Search for the cell housing the specified text and yield its [x, y] center coordinate. 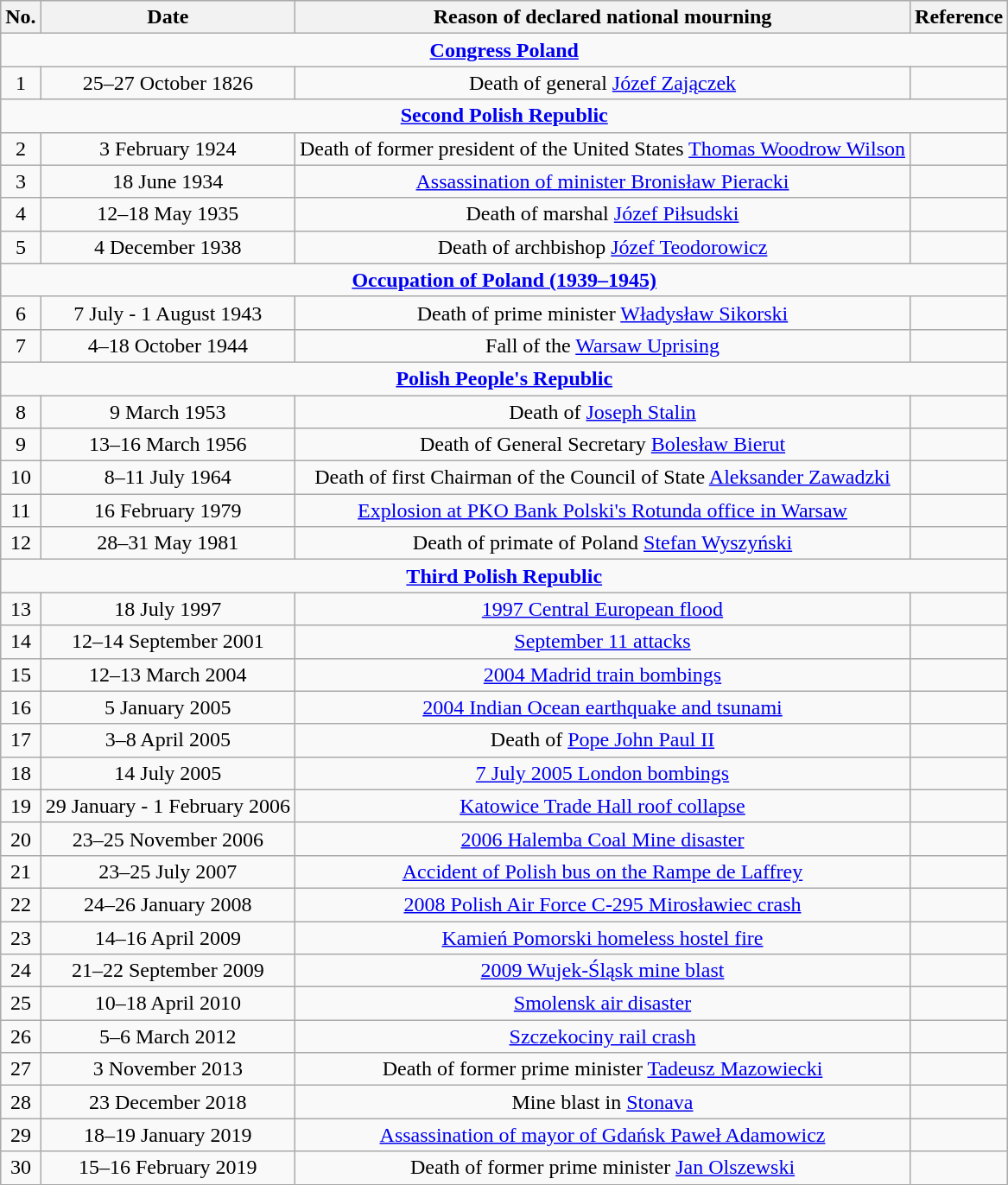
2004 Indian Ocean earthquake and tsunami [602, 707]
10 [21, 478]
24 [21, 971]
1997 Central European flood [602, 609]
Date [168, 17]
2006 Halemba Coal Mine disaster [602, 839]
7 July 2005 London bombings [602, 773]
2008 Polish Air Force C-295 Mirosławiec crash [602, 904]
Assassination of minister Bronisław Pieracki [602, 181]
Death of general Józef Zajączek [602, 83]
18–19 January 2019 [168, 1135]
15–16 February 2019 [168, 1168]
21–22 September 2009 [168, 971]
5–6 March 2012 [168, 1036]
5 [21, 247]
Explosion at PKO Bank Polski's Rotunda office in Warsaw [602, 510]
29 [21, 1135]
18 June 1934 [168, 181]
Polish People's Republic [504, 378]
Kamień Pomorski homeless hostel fire [602, 937]
6 [21, 313]
16 February 1979 [168, 510]
Death of former president of the United States Thomas Woodrow Wilson [602, 149]
4–18 October 1944 [168, 345]
No. [21, 17]
13–16 March 1956 [168, 445]
18 July 1997 [168, 609]
Death of former prime minister Tadeusz Mazowiecki [602, 1069]
17 [21, 740]
14 July 2005 [168, 773]
12 [21, 543]
14–16 April 2009 [168, 937]
30 [21, 1168]
22 [21, 904]
Death of prime minister Władysław Sikorski [602, 313]
Death of primate of Poland Stefan Wyszyński [602, 543]
Congress Poland [504, 50]
25 [21, 1004]
9 [21, 445]
Assassination of mayor of Gdańsk Paweł Adamowicz [602, 1135]
1 [21, 83]
29 January - 1 February 2006 [168, 806]
Accident of Polish bus on the Rampe de Laffrey [602, 871]
Death of archbishop Józef Teodorowicz [602, 247]
15 [21, 675]
23 [21, 937]
Katowice Trade Hall roof collapse [602, 806]
Death of former prime minister Jan Olszewski [602, 1168]
Death of marshal Józef Piłsudski [602, 214]
23 December 2018 [168, 1102]
3 November 2013 [168, 1069]
2009 Wujek-Śląsk mine blast [602, 971]
Death of first Chairman of the Council of State Aleksander Zawadzki [602, 478]
13 [21, 609]
21 [21, 871]
14 [21, 642]
25–27 October 1826 [168, 83]
Occupation of Poland (1939–1945) [504, 280]
8 [21, 412]
4 [21, 214]
2 [21, 149]
23–25 November 2006 [168, 839]
10–18 April 2010 [168, 1004]
Mine blast in Stonava [602, 1102]
19 [21, 806]
24–26 January 2008 [168, 904]
11 [21, 510]
5 January 2005 [168, 707]
Second Polish Republic [504, 116]
12–18 May 1935 [168, 214]
2004 Madrid train bombings [602, 675]
Smolensk air disaster [602, 1004]
20 [21, 839]
12–14 September 2001 [168, 642]
3 [21, 181]
27 [21, 1069]
Death of General Secretary Bolesław Bierut [602, 445]
Third Polish Republic [504, 576]
23–25 July 2007 [168, 871]
9 March 1953 [168, 412]
28 [21, 1102]
4 December 1938 [168, 247]
September 11 attacks [602, 642]
28–31 May 1981 [168, 543]
16 [21, 707]
Reference [959, 17]
12–13 March 2004 [168, 675]
Reason of declared national mourning [602, 17]
3 February 1924 [168, 149]
26 [21, 1036]
Fall of the Warsaw Uprising [602, 345]
3–8 April 2005 [168, 740]
18 [21, 773]
Death of Joseph Stalin [602, 412]
8–11 July 1964 [168, 478]
7 July - 1 August 1943 [168, 313]
Death of Pope John Paul II [602, 740]
7 [21, 345]
Szczekociny rail crash [602, 1036]
